Capture the cell that displays the provided text and extract its (X, Y) central coordinate. 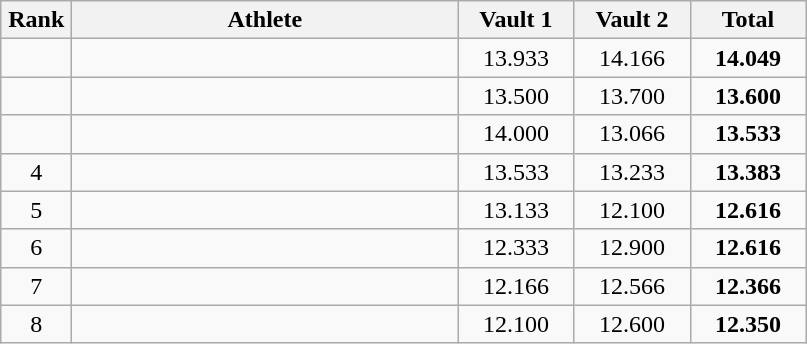
7 (36, 286)
12.366 (748, 286)
12.166 (516, 286)
14.049 (748, 58)
12.333 (516, 248)
12.900 (632, 248)
5 (36, 210)
12.600 (632, 324)
13.133 (516, 210)
12.350 (748, 324)
14.000 (516, 134)
Rank (36, 20)
Vault 1 (516, 20)
Vault 2 (632, 20)
13.500 (516, 96)
6 (36, 248)
13.066 (632, 134)
13.233 (632, 172)
Total (748, 20)
12.566 (632, 286)
4 (36, 172)
13.700 (632, 96)
14.166 (632, 58)
13.383 (748, 172)
13.933 (516, 58)
Athlete (265, 20)
8 (36, 324)
13.600 (748, 96)
